Identify which cell holds the provided text, then report its [X, Y] central coordinate. 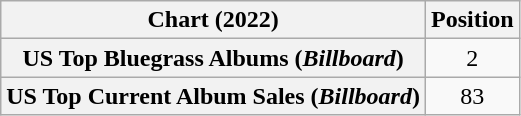
US Top Bluegrass Albums (Billboard) [214, 58]
US Top Current Album Sales (Billboard) [214, 96]
Position [472, 20]
83 [472, 96]
2 [472, 58]
Chart (2022) [214, 20]
